Detect which cell encompasses the target text, then output its [X, Y] center coordinate. 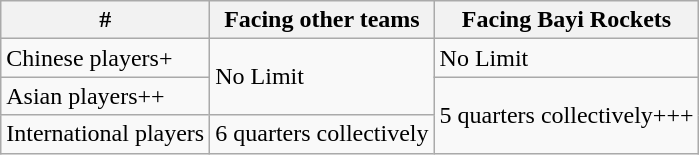
Facing other teams [322, 20]
Chinese players+ [106, 58]
# [106, 20]
Facing Bayi Rockets [566, 20]
International players [106, 134]
6 quarters collectively [322, 134]
5 quarters collectively+++ [566, 115]
Asian players++ [106, 96]
